From the cell containing the given text, extract its center point as [X, Y] coordinate. 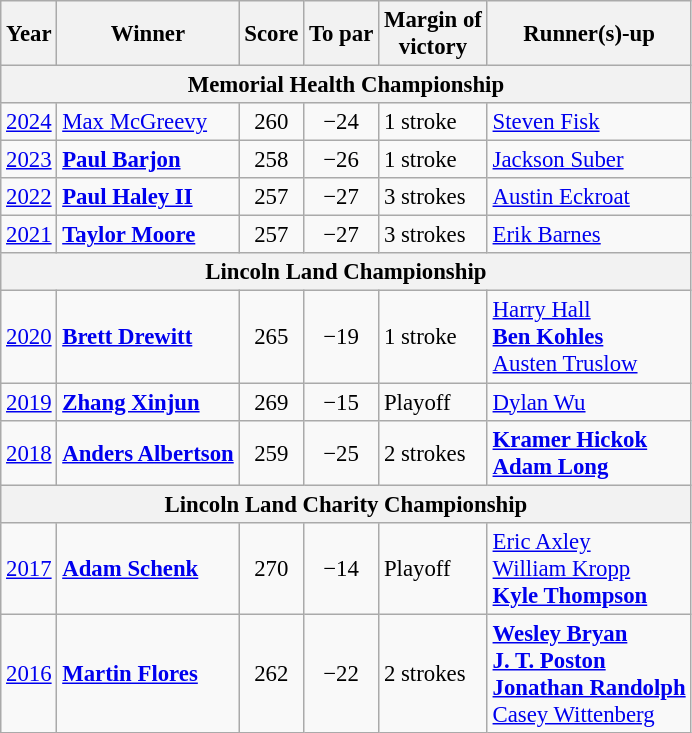
Winner [148, 34]
Steven Fisk [589, 122]
2021 [29, 235]
Lincoln Land Championship [346, 273]
Runner(s)-up [589, 34]
−24 [342, 122]
270 [272, 568]
Year [29, 34]
−22 [342, 674]
Paul Haley II [148, 197]
Max McGreevy [148, 122]
Kramer Hickok Adam Long [589, 452]
−19 [342, 337]
Adam Schenk [148, 568]
269 [272, 402]
−14 [342, 568]
Taylor Moore [148, 235]
To par [342, 34]
2023 [29, 160]
Zhang Xinjun [148, 402]
Anders Albertson [148, 452]
260 [272, 122]
Dylan Wu [589, 402]
2020 [29, 337]
258 [272, 160]
−25 [342, 452]
Eric Axley William Kropp Kyle Thompson [589, 568]
2016 [29, 674]
2022 [29, 197]
262 [272, 674]
Margin ofvictory [434, 34]
Score [272, 34]
2017 [29, 568]
2019 [29, 402]
259 [272, 452]
Wesley Bryan J. T. Poston Jonathan Randolph Casey Wittenberg [589, 674]
Erik Barnes [589, 235]
Memorial Health Championship [346, 85]
−26 [342, 160]
Lincoln Land Charity Championship [346, 504]
Brett Drewitt [148, 337]
2024 [29, 122]
−15 [342, 402]
Harry Hall Ben Kohles Austen Truslow [589, 337]
Austin Eckroat [589, 197]
2018 [29, 452]
265 [272, 337]
Jackson Suber [589, 160]
Martin Flores [148, 674]
Paul Barjon [148, 160]
